Return (x, y) of the center of cell containing provided text 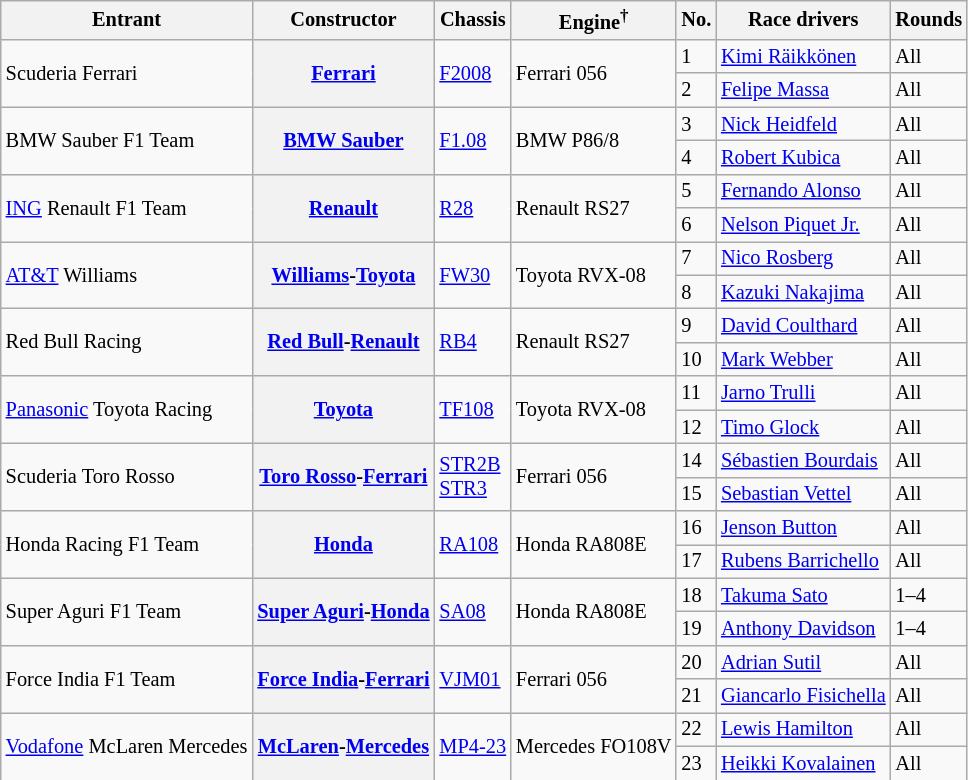
7 (696, 258)
18 (696, 595)
Scuderia Toro Rosso (127, 476)
VJM01 (472, 678)
Lewis Hamilton (803, 729)
F1.08 (472, 140)
Timo Glock (803, 427)
19 (696, 628)
RB4 (472, 342)
Vodafone McLaren Mercedes (127, 746)
F2008 (472, 72)
10 (696, 359)
2 (696, 90)
Nico Rosberg (803, 258)
Kimi Räikkönen (803, 56)
Engine† (594, 20)
Williams-Toyota (343, 274)
1 (696, 56)
11 (696, 393)
Rounds (930, 20)
16 (696, 527)
R28 (472, 208)
STR2BSTR3 (472, 476)
Mark Webber (803, 359)
Toyota (343, 410)
Nick Heidfeld (803, 124)
TF108 (472, 410)
Jarno Trulli (803, 393)
Honda (343, 544)
David Coulthard (803, 326)
4 (696, 157)
Renault (343, 208)
Ferrari (343, 72)
Nelson Piquet Jr. (803, 225)
20 (696, 662)
Force India-Ferrari (343, 678)
Jenson Button (803, 527)
21 (696, 696)
BMW Sauber (343, 140)
9 (696, 326)
3 (696, 124)
Mercedes FO108V (594, 746)
BMW P86/8 (594, 140)
5 (696, 191)
FW30 (472, 274)
Toro Rosso-Ferrari (343, 476)
Race drivers (803, 20)
Adrian Sutil (803, 662)
15 (696, 494)
ING Renault F1 Team (127, 208)
BMW Sauber F1 Team (127, 140)
Rubens Barrichello (803, 561)
Super Aguri-Honda (343, 612)
Takuma Sato (803, 595)
Red Bull Racing (127, 342)
23 (696, 763)
Scuderia Ferrari (127, 72)
No. (696, 20)
SA08 (472, 612)
Giancarlo Fisichella (803, 696)
Robert Kubica (803, 157)
Entrant (127, 20)
RA108 (472, 544)
12 (696, 427)
Heikki Kovalainen (803, 763)
Felipe Massa (803, 90)
8 (696, 292)
Honda Racing F1 Team (127, 544)
Panasonic Toyota Racing (127, 410)
AT&T Williams (127, 274)
17 (696, 561)
6 (696, 225)
Force India F1 Team (127, 678)
Chassis (472, 20)
22 (696, 729)
Sébastien Bourdais (803, 460)
MP4-23 (472, 746)
Anthony Davidson (803, 628)
Red Bull-Renault (343, 342)
Fernando Alonso (803, 191)
Constructor (343, 20)
McLaren-Mercedes (343, 746)
14 (696, 460)
Sebastian Vettel (803, 494)
Super Aguri F1 Team (127, 612)
Kazuki Nakajima (803, 292)
